Search for the cell housing the specified text and yield its (x, y) center coordinate. 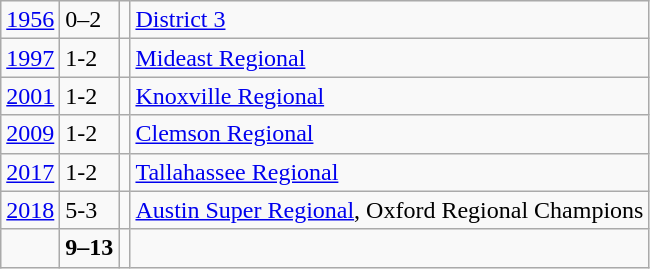
Mideast Regional (390, 58)
Clemson Regional (390, 134)
District 3 (390, 20)
Tallahassee Regional (390, 172)
Austin Super Regional, Oxford Regional Champions (390, 210)
Knoxville Regional (390, 96)
2018 (30, 210)
9–13 (90, 248)
2017 (30, 172)
1997 (30, 58)
5-3 (90, 210)
2009 (30, 134)
0–2 (90, 20)
2001 (30, 96)
1956 (30, 20)
